Output the (x, y) coordinate of the center of the cell containing the given text.  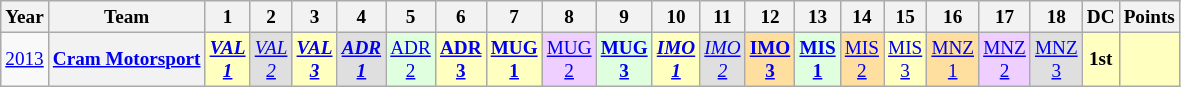
MNZ1 (953, 59)
IMO3 (770, 59)
1 (228, 17)
7 (514, 17)
17 (1005, 17)
10 (676, 17)
MIS1 (818, 59)
2 (271, 17)
6 (460, 17)
MIS2 (862, 59)
16 (953, 17)
IMO2 (722, 59)
3 (314, 17)
13 (818, 17)
18 (1056, 17)
MUG1 (514, 59)
MNZ3 (1056, 59)
ADR1 (362, 59)
Year (25, 17)
ADR3 (460, 59)
15 (906, 17)
Cram Motorsport (126, 59)
11 (722, 17)
MIS3 (906, 59)
Points (1149, 17)
14 (862, 17)
1st (1100, 59)
VAL2 (271, 59)
MUG3 (624, 59)
MNZ2 (1005, 59)
VAL1 (228, 59)
5 (411, 17)
ADR2 (411, 59)
DC (1100, 17)
9 (624, 17)
VAL3 (314, 59)
IMO1 (676, 59)
MUG2 (569, 59)
12 (770, 17)
Team (126, 17)
2013 (25, 59)
8 (569, 17)
4 (362, 17)
